Determine the (X, Y) coordinate at the center of the cell enclosing the given text.  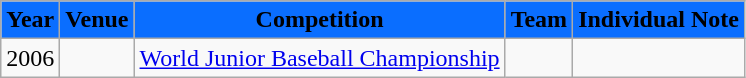
Competition (320, 20)
2006 (30, 58)
Venue (97, 20)
Year (30, 20)
Individual Note (659, 20)
World Junior Baseball Championship (320, 58)
Team (539, 20)
